Provide the [x, y] coordinate of the cell's center where the given text is located.  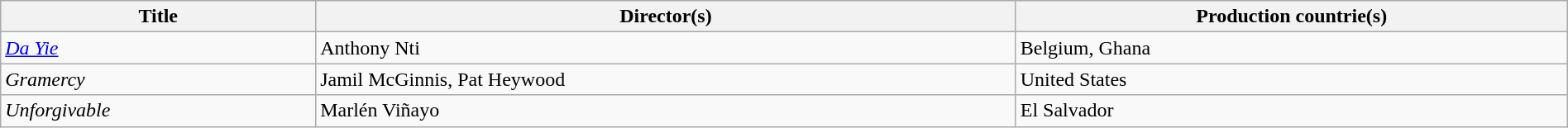
Belgium, Ghana [1292, 48]
Jamil McGinnis, Pat Heywood [667, 79]
Gramercy [159, 79]
Title [159, 17]
Production countrie(s) [1292, 17]
Marlén Viñayo [667, 111]
Director(s) [667, 17]
Unforgivable [159, 111]
United States [1292, 79]
Anthony Nti [667, 48]
El Salvador [1292, 111]
Da Yie [159, 48]
